Determine the [X, Y] coordinate at the center of the cell enclosing the given text.  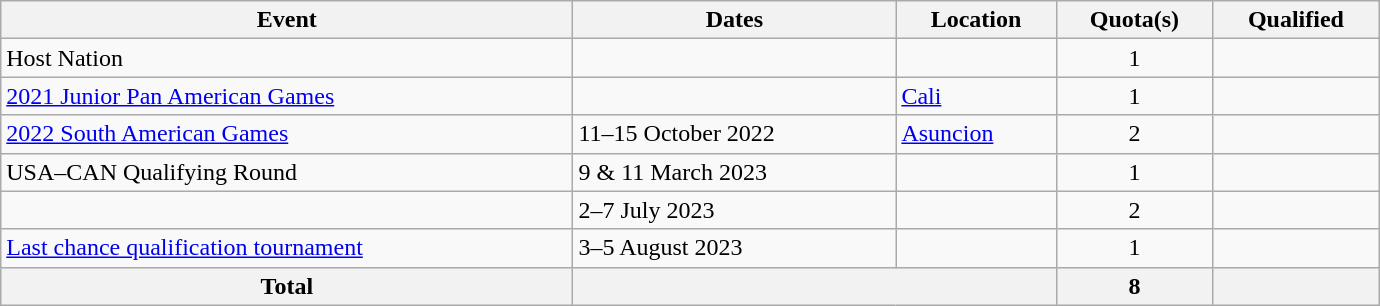
9 & 11 March 2023 [734, 172]
2022 South American Games [287, 134]
USA–CAN Qualifying Round [287, 172]
Location [976, 20]
Dates [734, 20]
Host Nation [287, 58]
Qualified [1296, 20]
Last chance qualification tournament [287, 248]
8 [1134, 286]
Total [287, 286]
2021 Junior Pan American Games [287, 96]
11–15 October 2022 [734, 134]
Quota(s) [1134, 20]
Asuncion [976, 134]
2–7 July 2023 [734, 210]
Cali [976, 96]
Event [287, 20]
3–5 August 2023 [734, 248]
